Output the [x, y] coordinate of the center of the cell containing the given text.  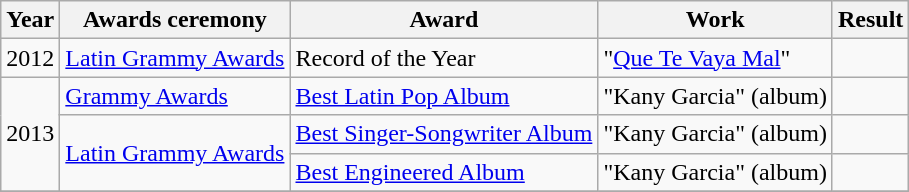
Work [716, 20]
Best Singer-Songwriter Album [444, 134]
"Que Te Vaya Mal" [716, 58]
Best Engineered Album [444, 172]
Year [30, 20]
Result [870, 20]
Best Latin Pop Album [444, 96]
Record of the Year [444, 58]
2012 [30, 58]
Grammy Awards [175, 96]
Award [444, 20]
2013 [30, 134]
Awards ceremony [175, 20]
